Locate the cell with the specified text and output its [X, Y] center coordinate. 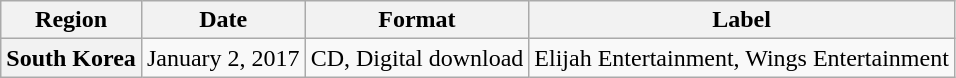
CD, Digital download [417, 58]
Label [742, 20]
Format [417, 20]
Region [72, 20]
Date [223, 20]
January 2, 2017 [223, 58]
South Korea [72, 58]
Elijah Entertainment, Wings Entertainment [742, 58]
